Locate the cell with the specified text and output its [X, Y] center coordinate. 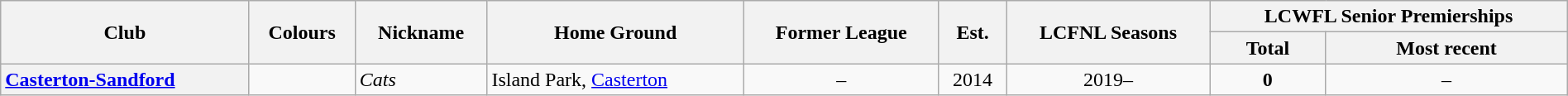
Casterton-Sandford [125, 79]
Colours [302, 32]
0 [1268, 79]
LCFNL Seasons [1108, 32]
Total [1268, 48]
Cats [421, 79]
Former League [841, 32]
Island Park, Casterton [615, 79]
2014 [973, 79]
Home Ground [615, 32]
2019– [1108, 79]
Est. [973, 32]
Nickname [421, 32]
LCWFL Senior Premierships [1389, 17]
Club [125, 32]
Most recent [1446, 48]
